Locate the cell with the specified text and output its (X, Y) center coordinate. 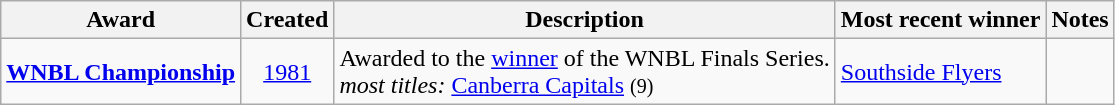
Most recent winner (940, 20)
Created (288, 20)
Description (584, 20)
1981 (288, 72)
Southside Flyers (940, 72)
WNBL Championship (121, 72)
Awarded to the winner of the WNBL Finals Series. most titles: Canberra Capitals (9) (584, 72)
Award (121, 20)
Notes (1080, 20)
